Search for the cell housing the specified text and yield its [x, y] center coordinate. 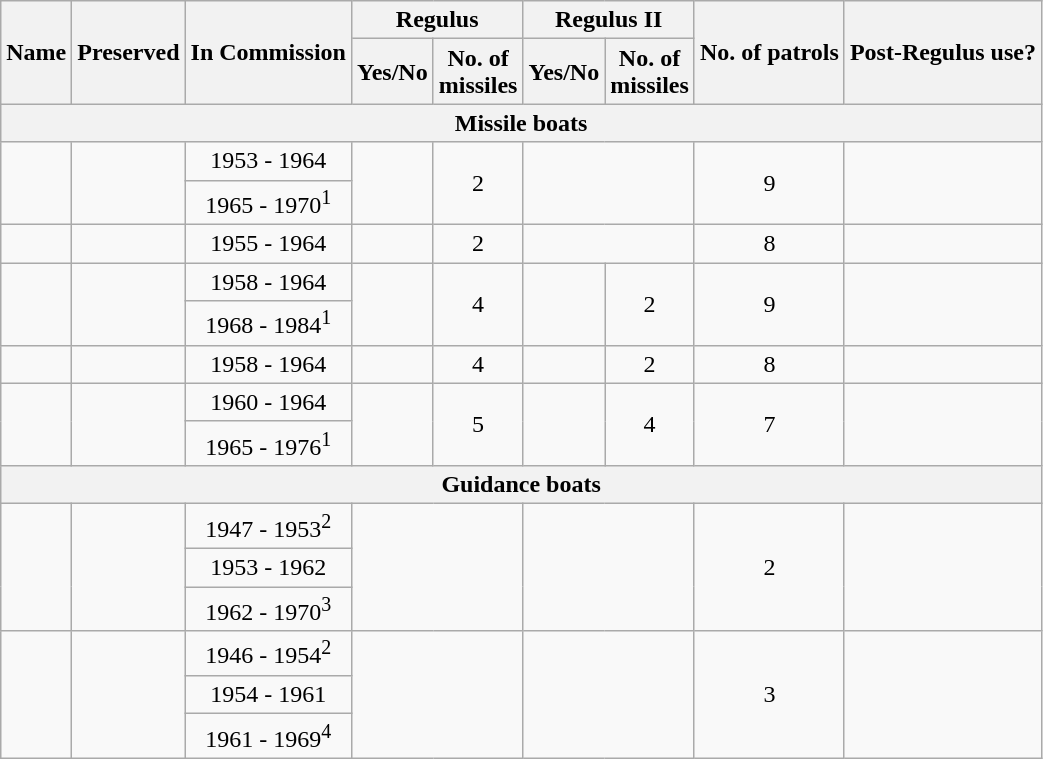
1953 - 1964 [268, 161]
In Commission [268, 52]
3 [769, 694]
Missile boats [522, 123]
1962 - 19703 [268, 610]
1954 - 1961 [268, 695]
1968 - 19841 [268, 324]
1955 - 1964 [268, 244]
1965 - 19761 [268, 444]
5 [478, 424]
Regulus II [608, 20]
1953 - 1962 [268, 568]
1960 - 1964 [268, 402]
Preserved [128, 52]
1961 - 19694 [268, 736]
1947 - 19532 [268, 526]
Name [36, 52]
Regulus [436, 20]
Guidance boats [522, 485]
1965 - 19701 [268, 202]
7 [769, 424]
No. of patrols [769, 52]
1946 - 19542 [268, 654]
Post-Regulus use? [942, 52]
